Output the [x, y] coordinate of the center of the cell containing the given text.  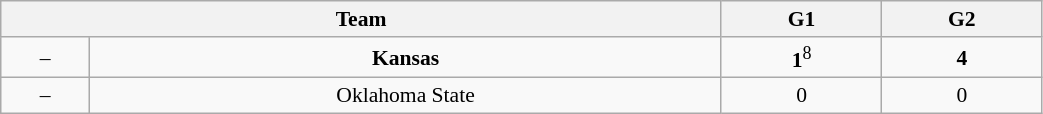
18 [801, 58]
Kansas [406, 58]
G2 [962, 19]
G1 [801, 19]
4 [962, 58]
Team [362, 19]
Oklahoma State [406, 96]
